Provide the [x, y] coordinate of the cell's center where the given text is located.  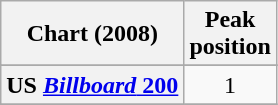
Peakposition [230, 34]
Chart (2008) [92, 34]
US Billboard 200 [92, 85]
1 [230, 85]
